Provide the (x, y) coordinate of the cell's center where the given text is located.  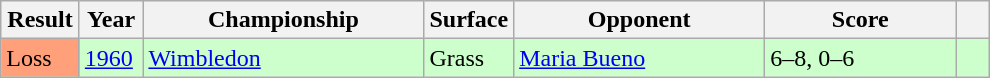
Year (111, 20)
6–8, 0–6 (860, 58)
Opponent (640, 20)
Wimbledon (284, 58)
Surface (469, 20)
1960 (111, 58)
Loss (40, 58)
Maria Bueno (640, 58)
Grass (469, 58)
Result (40, 20)
Score (860, 20)
Championship (284, 20)
